Capture the cell that displays the provided text and extract its (X, Y) central coordinate. 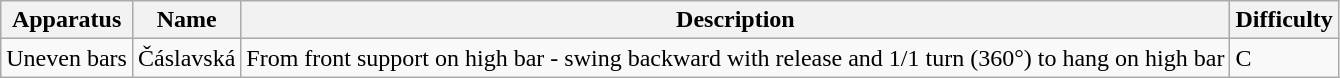
From front support on high bar - swing backward with release and 1/1 turn (360°) to hang on high bar (736, 58)
Apparatus (67, 20)
Description (736, 20)
Name (186, 20)
Difficulty (1284, 20)
Uneven bars (67, 58)
Čáslavská (186, 58)
C (1284, 58)
